Identify which cell holds the provided text, then report its [X, Y] central coordinate. 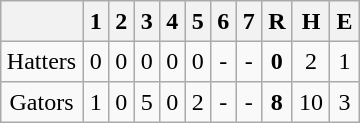
H [311, 21]
Hatters [42, 61]
6 [223, 21]
R [276, 21]
Gators [42, 102]
4 [172, 21]
10 [311, 102]
7 [249, 21]
8 [276, 102]
E [345, 21]
